Output the [x, y] coordinate of the center of the cell containing the given text.  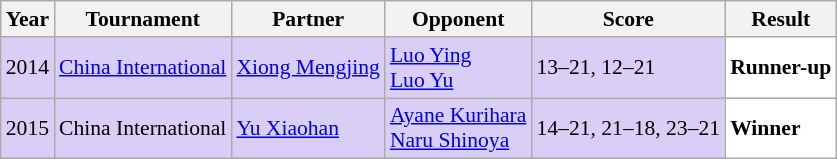
Ayane Kurihara Naru Shinoya [458, 128]
Yu Xiaohan [308, 128]
Winner [780, 128]
Partner [308, 19]
Score [628, 19]
Luo Ying Luo Yu [458, 68]
Tournament [142, 19]
Runner-up [780, 68]
2014 [28, 68]
Xiong Mengjing [308, 68]
2015 [28, 128]
13–21, 12–21 [628, 68]
14–21, 21–18, 23–21 [628, 128]
Opponent [458, 19]
Year [28, 19]
Result [780, 19]
